Capture the cell that displays the provided text and extract its [x, y] central coordinate. 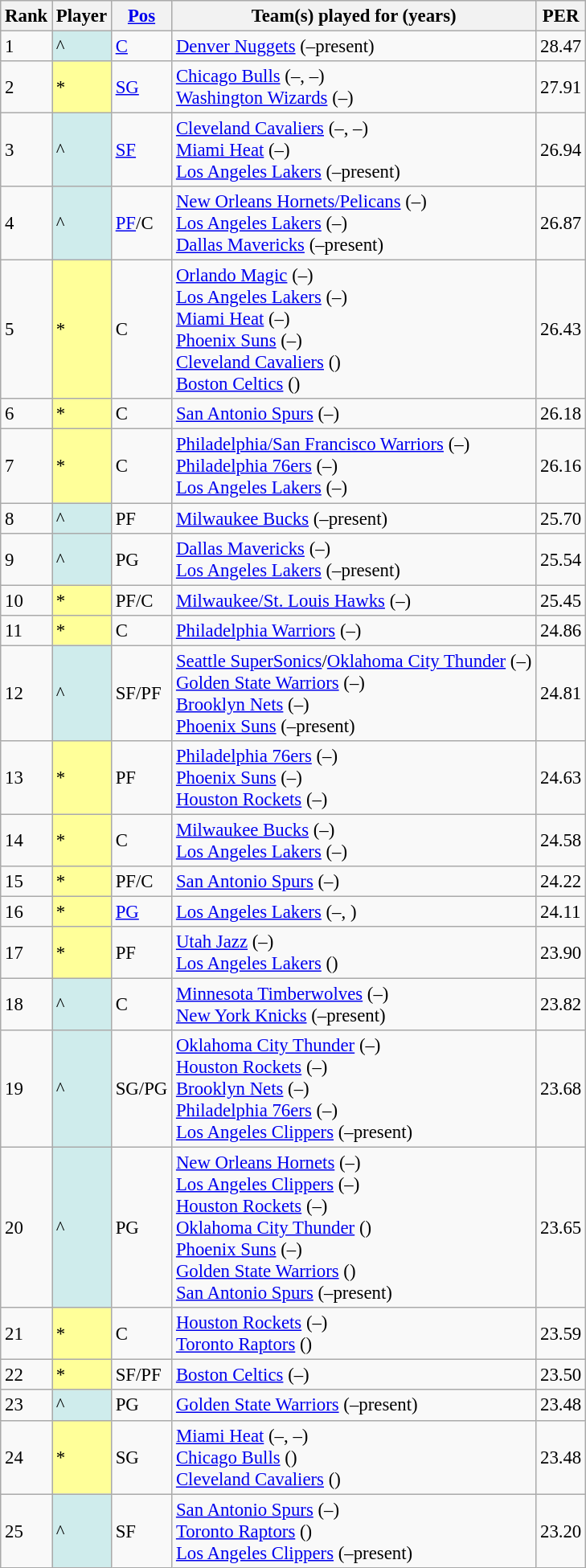
7 [27, 466]
28.47 [561, 47]
21 [27, 1334]
PER [561, 16]
18 [27, 1005]
23 [27, 1406]
Orlando Magic (–)Los Angeles Lakers (–)Miami Heat (–)Phoenix Suns (–)Cleveland Cavaliers ()Boston Celtics () [354, 330]
23.90 [561, 953]
24.81 [561, 693]
20 [27, 1228]
22 [27, 1375]
5 [27, 330]
24.22 [561, 882]
27.91 [561, 87]
17 [27, 953]
4 [27, 223]
Milwaukee Bucks (–present) [354, 518]
Dallas Mavericks (–)Los Angeles Lakers (–present) [354, 559]
Pos [141, 16]
26.16 [561, 466]
26.18 [561, 414]
26.94 [561, 150]
11 [27, 630]
25.54 [561, 559]
Rank [27, 16]
23.50 [561, 1375]
9 [27, 559]
26.87 [561, 223]
Denver Nuggets (–present) [354, 47]
Player [82, 16]
15 [27, 882]
1 [27, 47]
6 [27, 414]
SG/PG [141, 1089]
24.11 [561, 911]
Golden State Warriors (–present) [354, 1406]
Utah Jazz (–)Los Angeles Lakers () [354, 953]
Cleveland Cavaliers (–, –)Miami Heat (–)Los Angeles Lakers (–present) [354, 150]
Oklahoma City Thunder (–)Houston Rockets (–)Brooklyn Nets (–)Philadelphia 76ers (–)Los Angeles Clippers (–present) [354, 1089]
13 [27, 778]
Houston Rockets (–)Toronto Raptors () [354, 1334]
23.65 [561, 1228]
Chicago Bulls (–, –)Washington Wizards (–) [354, 87]
24.63 [561, 778]
New Orleans Hornets/Pelicans (–)Los Angeles Lakers (–)Dallas Mavericks (–present) [354, 223]
14 [27, 841]
24.86 [561, 630]
23.20 [561, 1531]
Philadelphia 76ers (–)Phoenix Suns (–)Houston Rockets (–) [354, 778]
Boston Celtics (–) [354, 1375]
Philadelphia Warriors (–) [354, 630]
23.68 [561, 1089]
25.70 [561, 518]
25 [27, 1531]
26.43 [561, 330]
Miami Heat (–, –)Chicago Bulls () Cleveland Cavaliers () [354, 1457]
Milwaukee/St. Louis Hawks (–) [354, 600]
Team(s) played for (years) [354, 16]
8 [27, 518]
10 [27, 600]
12 [27, 693]
16 [27, 911]
24 [27, 1457]
Milwaukee Bucks (–)Los Angeles Lakers (–) [354, 841]
19 [27, 1089]
23.82 [561, 1005]
Los Angeles Lakers (–, ) [354, 911]
2 [27, 87]
Philadelphia/San Francisco Warriors (–)Philadelphia 76ers (–)Los Angeles Lakers (–) [354, 466]
Minnesota Timberwolves (–)New York Knicks (–present) [354, 1005]
Seattle SuperSonics/Oklahoma City Thunder (–)Golden State Warriors (–)Brooklyn Nets (–)Phoenix Suns (–present) [354, 693]
23.59 [561, 1334]
24.58 [561, 841]
25.45 [561, 600]
San Antonio Spurs (–)Toronto Raptors ()Los Angeles Clippers (–present) [354, 1531]
3 [27, 150]
